Determine the (X, Y) coordinate at the center of the cell enclosing the given text.  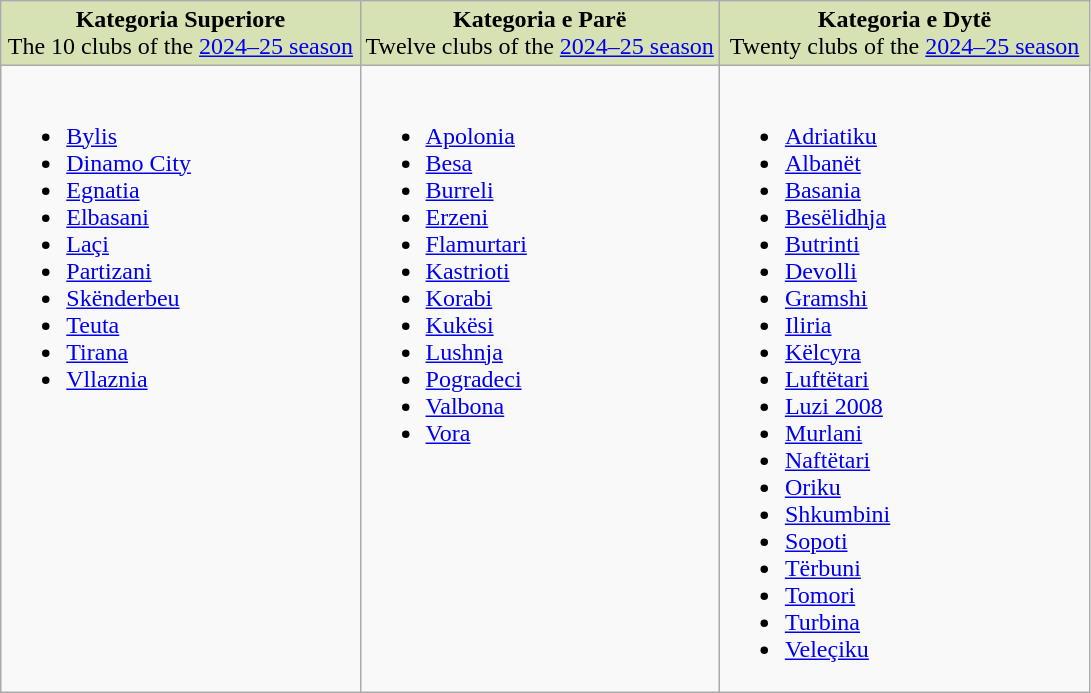
BylisDinamo CityEgnatiaElbasaniLaçiPartizaniSkënderbeuTeutaTiranaVllaznia (180, 379)
Kategoria e DytëTwenty clubs of the 2024–25 season (904, 34)
ApoloniaBesaBurreliErzeniFlamurtariKastriotiKorabiKukësiLushnjaPogradeciValbonaVora (540, 379)
Kategoria e ParëTwelve clubs of the 2024–25 season (540, 34)
Kategoria SuperioreThe 10 clubs of the 2024–25 season (180, 34)
